Extract the (x, y) coordinate from the center of the cell holding the provided text.  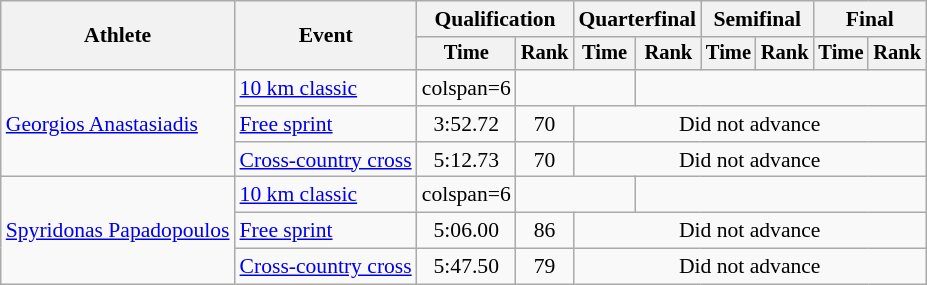
5:47.50 (466, 267)
Event (326, 36)
Quarterfinal (637, 19)
Semifinal (757, 19)
Spyridonas Papadopoulos (118, 230)
86 (545, 231)
5:12.73 (466, 160)
Athlete (118, 36)
Qualification (496, 19)
Final (870, 19)
79 (545, 267)
5:06.00 (466, 231)
Georgios Anastasiadis (118, 124)
3:52.72 (466, 124)
